Return the [X, Y] coordinate for the center point of the cell that contains the specified text.  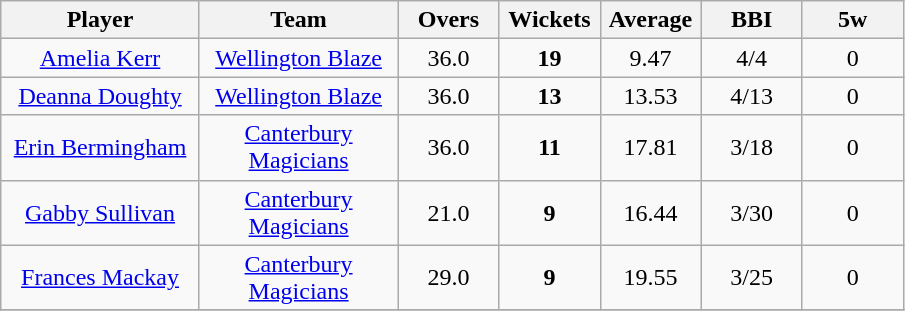
21.0 [448, 212]
Team [298, 20]
3/25 [752, 278]
Deanna Doughty [100, 96]
Wickets [550, 20]
Frances Mackay [100, 278]
19 [550, 58]
Overs [448, 20]
4/4 [752, 58]
Average [650, 20]
3/18 [752, 148]
3/30 [752, 212]
Gabby Sullivan [100, 212]
BBI [752, 20]
11 [550, 148]
16.44 [650, 212]
9.47 [650, 58]
13.53 [650, 96]
19.55 [650, 278]
Erin Bermingham [100, 148]
4/13 [752, 96]
17.81 [650, 148]
Amelia Kerr [100, 58]
29.0 [448, 278]
13 [550, 96]
Player [100, 20]
5w [852, 20]
